Scan for the cell matching the given text and deliver its [X, Y] coordinate at center. 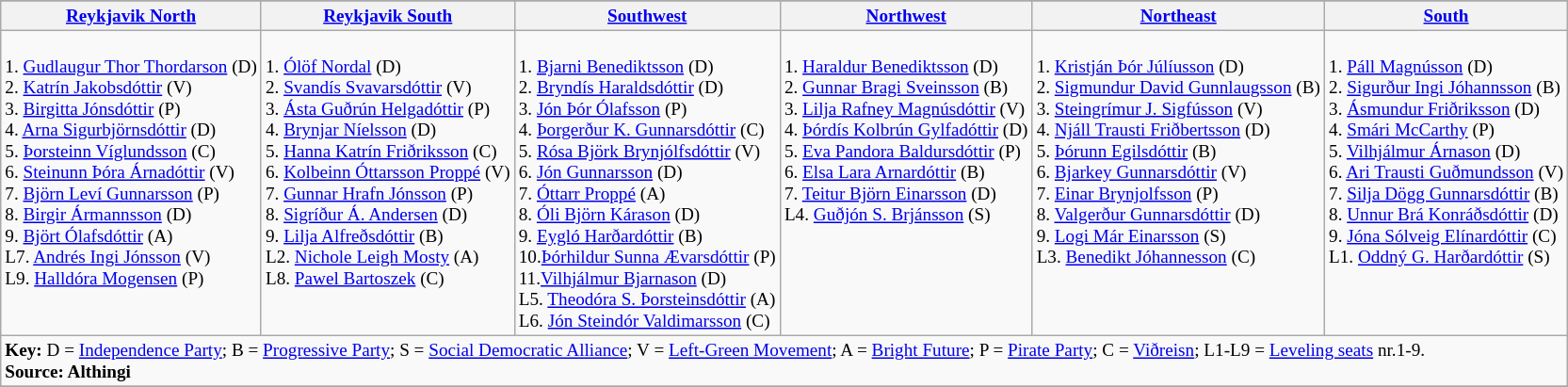
Northeast [1178, 16]
Northwest [906, 16]
South [1446, 16]
Reykjavik South [388, 16]
Reykjavik North [132, 16]
Southwest [647, 16]
